Output the (X, Y) coordinate of the center of the cell containing the given text.  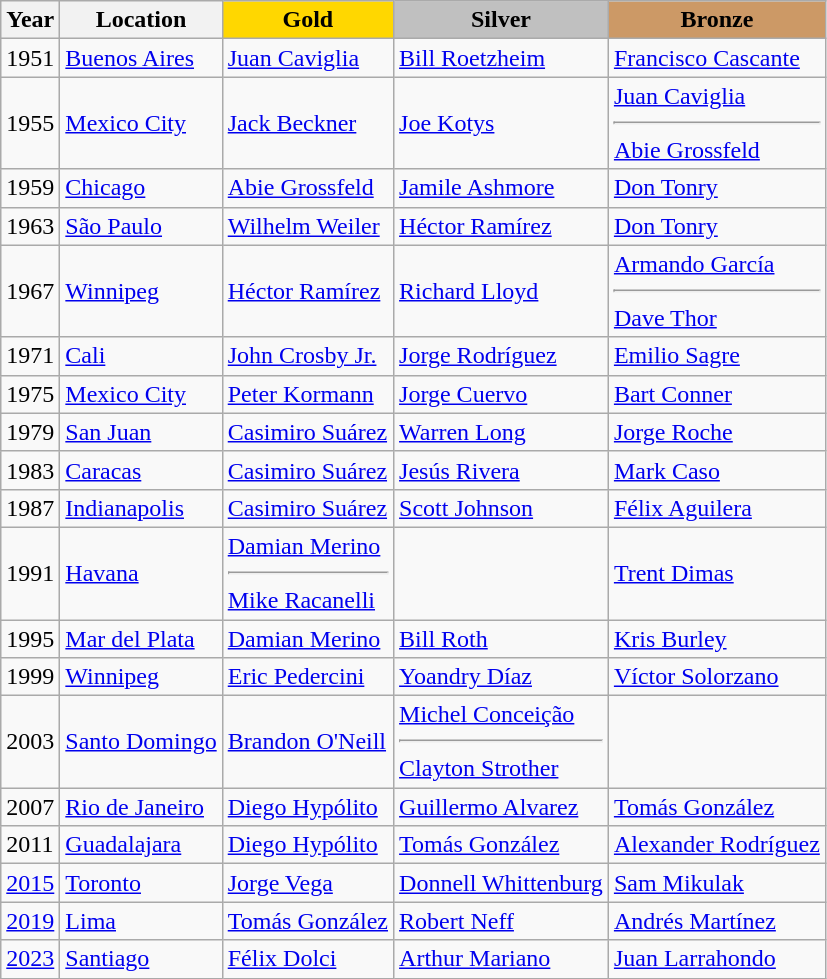
Gold (308, 20)
Jack Beckner (308, 123)
Indianapolis (141, 508)
Kris Burley (716, 639)
1979 (30, 432)
Juan Larrahondo (716, 959)
Félix Aguilera (716, 508)
Brandon O'Neill (308, 742)
Sam Mikulak (716, 883)
1999 (30, 677)
1987 (30, 508)
Andrés Martínez (716, 921)
2015 (30, 883)
Félix Dolci (308, 959)
2003 (30, 742)
Jorge Rodríguez (502, 356)
Lima (141, 921)
Emilio Sagre (716, 356)
Joe Kotys (502, 123)
Jorge Vega (308, 883)
Víctor Solorzano (716, 677)
Bart Conner (716, 394)
2023 (30, 959)
John Crosby Jr. (308, 356)
Donnell Whittenburg (502, 883)
Trent Dimas (716, 573)
Havana (141, 573)
Rio de Janeiro (141, 807)
Arthur Mariano (502, 959)
1963 (30, 226)
Guillermo Alvarez (502, 807)
Scott Johnson (502, 508)
Richard Lloyd (502, 291)
1967 (30, 291)
Chicago (141, 188)
1983 (30, 470)
Bill Roth (502, 639)
Jorge Cuervo (502, 394)
Jesús Rivera (502, 470)
1959 (30, 188)
Caracas (141, 470)
Guadalajara (141, 845)
Robert Neff (502, 921)
1975 (30, 394)
São Paulo (141, 226)
Damian Merino Mike Racanelli (308, 573)
Silver (502, 20)
Michel Conceição Clayton Strother (502, 742)
Yoandry Díaz (502, 677)
Year (30, 20)
Peter Kormann (308, 394)
Jamile Ashmore (502, 188)
1995 (30, 639)
2007 (30, 807)
Cali (141, 356)
1971 (30, 356)
Wilhelm Weiler (308, 226)
Juan Caviglia Abie Grossfeld (716, 123)
Francisco Cascante (716, 58)
San Juan (141, 432)
Santiago (141, 959)
2019 (30, 921)
Bronze (716, 20)
Mark Caso (716, 470)
Location (141, 20)
Mar del Plata (141, 639)
Warren Long (502, 432)
Abie Grossfeld (308, 188)
Eric Pedercini (308, 677)
1955 (30, 123)
1991 (30, 573)
Buenos Aires (141, 58)
1951 (30, 58)
Armando García Dave Thor (716, 291)
2011 (30, 845)
Juan Caviglia (308, 58)
Alexander Rodríguez (716, 845)
Bill Roetzheim (502, 58)
Toronto (141, 883)
Jorge Roche (716, 432)
Damian Merino (308, 639)
Santo Domingo (141, 742)
